Locate the cell with the specified text and output its (X, Y) center coordinate. 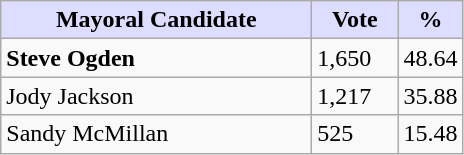
Jody Jackson (156, 96)
% (430, 20)
15.48 (430, 134)
1,650 (355, 58)
Sandy McMillan (156, 134)
1,217 (355, 96)
Vote (355, 20)
525 (355, 134)
35.88 (430, 96)
48.64 (430, 58)
Steve Ogden (156, 58)
Mayoral Candidate (156, 20)
